Provide the [x, y] coordinate of the cell's center where the given text is located.  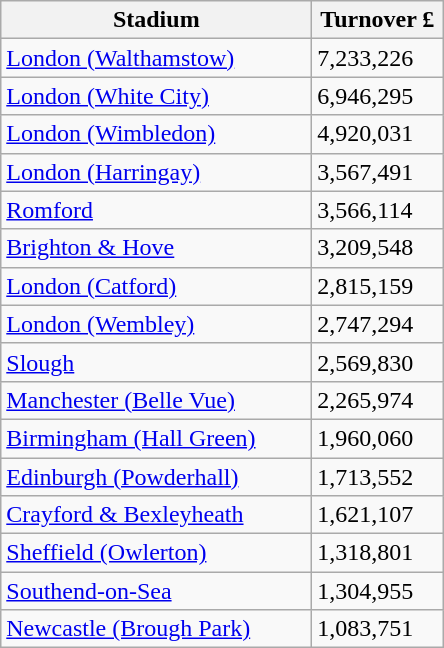
1,318,801 [378, 553]
Crayford & Bexleyheath [156, 515]
Brighton & Hove [156, 248]
1,960,060 [378, 438]
Manchester (Belle Vue) [156, 400]
1,621,107 [378, 515]
2,569,830 [378, 362]
2,815,159 [378, 286]
1,304,955 [378, 591]
3,567,491 [378, 172]
London (Wimbledon) [156, 134]
London (Walthamstow) [156, 58]
Slough [156, 362]
Newcastle (Brough Park) [156, 629]
6,946,295 [378, 96]
2,747,294 [378, 324]
Edinburgh (Powderhall) [156, 477]
London (Harringay) [156, 172]
London (White City) [156, 96]
London (Wembley) [156, 324]
London (Catford) [156, 286]
1,713,552 [378, 477]
Sheffield (Owlerton) [156, 553]
Southend-on-Sea [156, 591]
1,083,751 [378, 629]
3,209,548 [378, 248]
Birmingham (Hall Green) [156, 438]
3,566,114 [378, 210]
2,265,974 [378, 400]
4,920,031 [378, 134]
Turnover £ [378, 20]
Romford [156, 210]
Stadium [156, 20]
7,233,226 [378, 58]
